Determine the [x, y] coordinate at the center of the cell enclosing the given text.  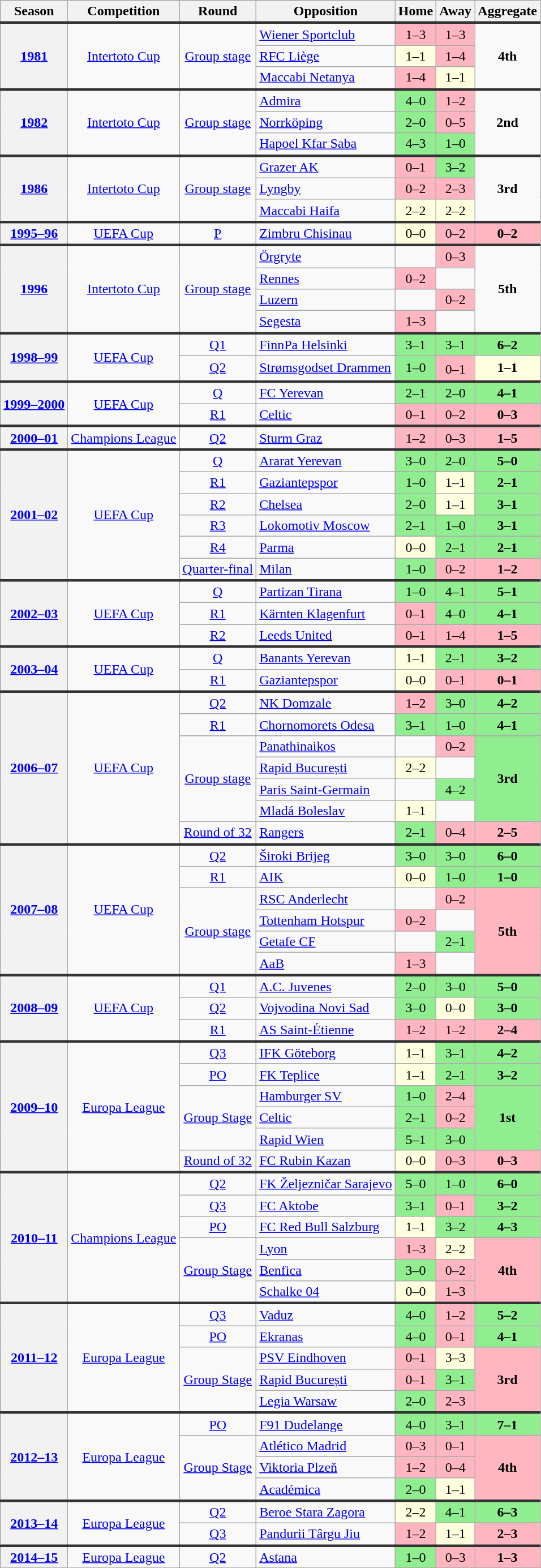
Leeds United [326, 636]
FC Rubin Kazan [326, 1161]
2003–04 [34, 669]
2nd [508, 122]
Rennes [326, 278]
RSC Anderlecht [326, 899]
IFK Göteborg [326, 1053]
Örgryte [326, 256]
2001–02 [34, 515]
Chornomorets Odesa [326, 725]
2009–10 [34, 1107]
Académica [326, 1489]
NK Domzale [326, 703]
Home [415, 12]
FK Teplice [326, 1074]
Away [456, 12]
1st [508, 1117]
Vaduz [326, 1314]
PSV Eindhoven [326, 1358]
FinnPa Helsinki [326, 344]
Atlético Madrid [326, 1446]
3–3 [456, 1358]
Mladá Boleslav [326, 811]
2007–08 [34, 909]
AIK [326, 877]
1998–99 [34, 357]
A.C. Juvenes [326, 986]
Competition [123, 12]
1982 [34, 122]
6–3 [508, 1512]
FK Željezničar Sarajevo [326, 1184]
Paris Saint-Germain [326, 789]
F91 Dudelange [326, 1424]
Sturm Graz [326, 438]
Opposition [326, 12]
Round [218, 12]
Segesta [326, 322]
0–5 [456, 122]
Ararat Yerevan [326, 461]
1995–96 [34, 233]
Milan [326, 569]
Getafe CF [326, 942]
Beroe Stara Zagora [326, 1512]
Široki Brijeg [326, 855]
Quarter-final [218, 569]
6–2 [508, 344]
Zimbru Chisinau [326, 233]
Rapid Wien [326, 1139]
R3 [218, 526]
2008–09 [34, 1008]
2014–15 [34, 1557]
Rangers [326, 833]
FC Red Bull Salzburg [326, 1227]
Season [34, 12]
Grazer AK [326, 167]
Maccabi Haifa [326, 211]
2013–14 [34, 1523]
Vojvodina Novi Sad [326, 1008]
2000–01 [34, 438]
Banants Yerevan [326, 658]
Luzern [326, 300]
Tottenham Hotspur [326, 920]
Norrköping [326, 122]
Partizan Tirana [326, 592]
2010–11 [34, 1237]
Legia Warsaw [326, 1402]
AS Saint-Étienne [326, 1030]
7–1 [508, 1424]
Schalke 04 [326, 1292]
Hapoel Kfar Saba [326, 144]
1996 [34, 289]
P [218, 233]
FC Yerevan [326, 393]
AaB [326, 964]
1999–2000 [34, 404]
Lokomotiv Moscow [326, 526]
Kärnten Klagenfurt [326, 614]
Parma [326, 547]
Admira [326, 101]
2002–03 [34, 614]
RFC Liège [326, 56]
2006–07 [34, 768]
FC Aktobe [326, 1206]
Benfica [326, 1270]
1981 [34, 55]
Viktoria Plzeň [326, 1467]
2–5 [508, 833]
5–2 [508, 1314]
2011–12 [34, 1357]
Lyngby [326, 188]
1986 [34, 189]
Pandurii Târgu Jiu [326, 1535]
Wiener Sportclub [326, 34]
Hamburger SV [326, 1096]
Strømsgodset Drammen [326, 369]
R4 [218, 547]
Ekranas [326, 1336]
Maccabi Netanya [326, 78]
2012–13 [34, 1457]
Astana [326, 1557]
Aggregate [508, 12]
Panathinaikos [326, 746]
Chelsea [326, 504]
Lyon [326, 1249]
